Pinpoint the cell where the given text exists, returning its (X, Y) midpoint coordinate. 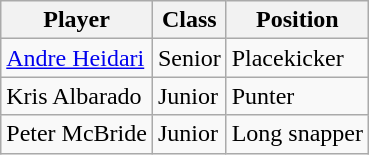
Player (77, 20)
Kris Albarado (77, 96)
Placekicker (297, 58)
Long snapper (297, 134)
Andre Heidari (77, 58)
Class (189, 20)
Senior (189, 58)
Peter McBride (77, 134)
Punter (297, 96)
Position (297, 20)
